Locate the cell with the specified text and output its (x, y) center coordinate. 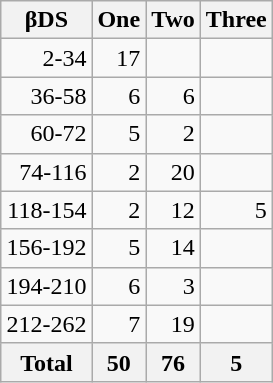
Three (236, 20)
17 (119, 58)
Total (46, 362)
212-262 (46, 324)
76 (174, 362)
194-210 (46, 286)
50 (119, 362)
βDS (46, 20)
14 (174, 248)
118-154 (46, 210)
3 (174, 286)
60-72 (46, 134)
74-116 (46, 172)
7 (119, 324)
20 (174, 172)
156-192 (46, 248)
19 (174, 324)
12 (174, 210)
One (119, 20)
36-58 (46, 96)
Two (174, 20)
2-34 (46, 58)
